Identify which cell holds the provided text, then report its (x, y) central coordinate. 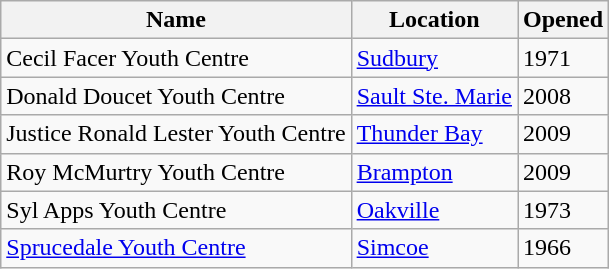
Name (176, 20)
Syl Apps Youth Centre (176, 210)
Sudbury (434, 58)
Brampton (434, 172)
Thunder Bay (434, 134)
1973 (564, 210)
Sprucedale Youth Centre (176, 248)
1971 (564, 58)
Roy McMurtry Youth Centre (176, 172)
Opened (564, 20)
Donald Doucet Youth Centre (176, 96)
Location (434, 20)
Sault Ste. Marie (434, 96)
1966 (564, 248)
Justice Ronald Lester Youth Centre (176, 134)
Oakville (434, 210)
Cecil Facer Youth Centre (176, 58)
2008 (564, 96)
Simcoe (434, 248)
